Search for the cell housing the specified text and yield its (x, y) center coordinate. 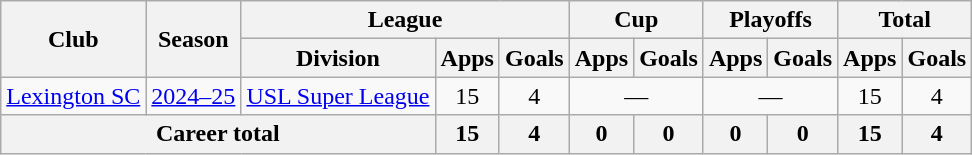
Division (338, 58)
Playoffs (770, 20)
Cup (636, 20)
Total (905, 20)
Season (194, 39)
Career total (218, 134)
League (405, 20)
USL Super League (338, 96)
Lexington SC (74, 96)
Club (74, 39)
2024–25 (194, 96)
